From the cell containing the given text, extract its center point as [X, Y] coordinate. 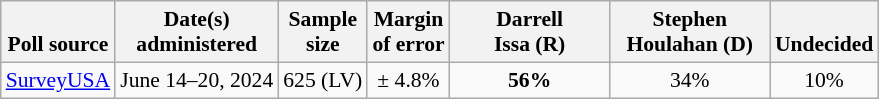
Poll source [58, 32]
34% [690, 80]
625 (LV) [322, 80]
Samplesize [322, 32]
Date(s)administered [196, 32]
SurveyUSA [58, 80]
DarrellIssa (R) [530, 32]
Marginof error [408, 32]
± 4.8% [408, 80]
StephenHoulahan (D) [690, 32]
56% [530, 80]
June 14–20, 2024 [196, 80]
Undecided [824, 32]
10% [824, 80]
